For the text-containing cell, return its midpoint in (x, y) coordinate format. 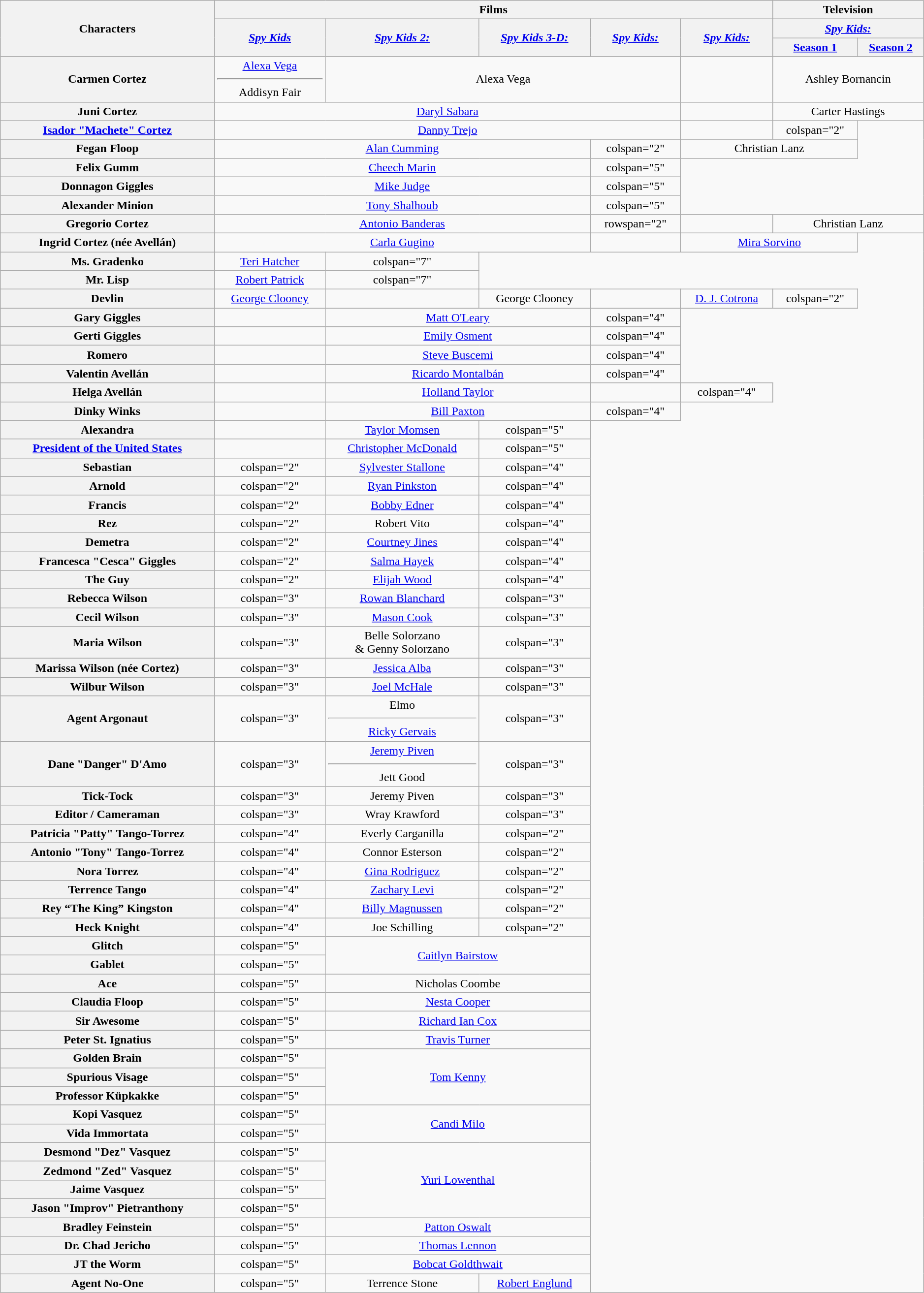
Joel McHale (402, 687)
Isador "Machete" Cortez (107, 130)
Holland Taylor (458, 392)
Spurious Visage (107, 1077)
Nesta Cooper (458, 1002)
Juni Cortez (107, 111)
Rowan Blanchard (402, 599)
Ricardo Montalbán (458, 374)
Desmond "Dez" Vasquez (107, 1152)
Ashley Bornancin (848, 79)
Rez (107, 523)
Editor / Cameraman (107, 815)
Cecil Wilson (107, 617)
Fegan Floop (107, 149)
Television (848, 10)
Glitch (107, 946)
Sylvester Stallone (402, 467)
Devlin (107, 299)
Francesca "Cesca" Giggles (107, 561)
Richard Ian Cox (458, 1021)
Tony Shalhoub (402, 205)
Felix Gumm (107, 167)
Marissa Wilson (née Cortez) (107, 668)
Valentin Avellán (107, 374)
Christopher McDonald (402, 448)
Kopi Vasquez (107, 1114)
Spy Kids (270, 38)
Dr. Chad Jericho (107, 1246)
Emily Osment (458, 336)
Belle Solorzano& Genny Solorzano (402, 643)
Ms. Gradenko (107, 261)
Terrence Tango (107, 889)
Spy Kids 3-D: (535, 38)
Bradley Feinstein (107, 1227)
Tick-Tock (107, 796)
Characters (107, 29)
Mr. Lisp (107, 280)
Steve Buscemi (458, 355)
Peter St. Ignatius (107, 1040)
Demetra (107, 542)
Dinky Winks (107, 411)
Professor Küpkakke (107, 1096)
Taylor Momsen (402, 430)
Travis Turner (458, 1040)
Jeremy Piven (402, 796)
rowspan="2" (636, 223)
Rey “The King” Kingston (107, 908)
Everly Carganilla (402, 833)
Matt O'Leary (458, 317)
The Guy (107, 580)
Francis (107, 505)
Spy Kids 2: (402, 38)
Golden Brain (107, 1058)
Agent Argonaut (107, 719)
Ryan Pinkston (402, 486)
Vida Immortata (107, 1133)
Ingrid Cortez (née Avellán) (107, 242)
Gina Rodriguez (402, 871)
Salma Hayek (402, 561)
Tom Kenny (458, 1077)
Connor Esterson (402, 852)
Bobby Edner (402, 505)
Bill Paxton (458, 411)
Wray Krawford (402, 815)
President of the United States (107, 448)
Agent No-One (107, 1283)
Carter Hastings (848, 111)
Nora Torrez (107, 871)
Carla Gugino (402, 242)
Cheech Marin (402, 167)
Jason "Improv" Pietranthony (107, 1208)
Gary Giggles (107, 317)
Heck Knight (107, 927)
Dane "Danger" D'Amo (107, 764)
Gerti Giggles (107, 336)
Maria Wilson (107, 643)
Gablet (107, 965)
Robert Englund (535, 1283)
Patton Oswalt (458, 1227)
Mira Sorvino (769, 242)
Zachary Levi (402, 889)
Donnagon Giggles (107, 186)
JT the Worm (107, 1264)
Season 1 (815, 47)
Daryl Sabara (447, 111)
Gregorio Cortez (107, 223)
Thomas Lennon (458, 1246)
Romero (107, 355)
Teri Hatcher (270, 261)
Billy Magnussen (402, 908)
Bobcat Goldthwait (458, 1264)
Helga Avellán (107, 392)
Robert Patrick (270, 280)
Caitlyn Bairstow (458, 955)
Rebecca Wilson (107, 599)
Wilbur Wilson (107, 687)
Alexa Vega (503, 79)
Terrence Stone (402, 1283)
Jessica Alba (402, 668)
Nicholas Coombe (458, 983)
Candi Milo (458, 1124)
Courtney Jines (402, 542)
Mason Cook (402, 617)
Ace (107, 983)
Mike Judge (402, 186)
D. J. Cotrona (727, 299)
Arnold (107, 486)
Robert Vito (402, 523)
ElmoRicky Gervais (402, 719)
Danny Trejo (447, 130)
Zedmond "Zed" Vasquez (107, 1170)
Joe Schilling (402, 927)
Claudia Floop (107, 1002)
Elijah Wood (402, 580)
Carmen Cortez (107, 79)
Sir Awesome (107, 1021)
Patricia "Patty" Tango-Torrez (107, 833)
Alexa VegaAddisyn Fair (270, 79)
Alan Cumming (402, 149)
Antonio "Tony" Tango-Torrez (107, 852)
Sebastian (107, 467)
Season 2 (891, 47)
Antonio Banderas (402, 223)
Alexander Minion (107, 205)
Films (493, 10)
Yuri Lowenthal (458, 1180)
Jeremy PivenJett Good (402, 764)
Jaime Vasquez (107, 1189)
Alexandra (107, 430)
